Output the (X, Y) coordinate of the center of the cell containing the given text.  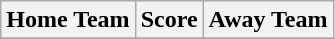
Score (169, 20)
Away Team (268, 20)
Home Team (68, 20)
